Extract the (X, Y) coordinate from the center of the cell holding the provided text.  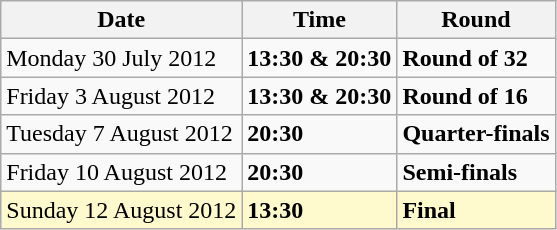
Round of 32 (476, 58)
13:30 (320, 210)
Date (122, 20)
Monday 30 July 2012 (122, 58)
Sunday 12 August 2012 (122, 210)
Time (320, 20)
Quarter-finals (476, 134)
Round of 16 (476, 96)
Semi-finals (476, 172)
Round (476, 20)
Friday 10 August 2012 (122, 172)
Tuesday 7 August 2012 (122, 134)
Friday 3 August 2012 (122, 96)
Final (476, 210)
